Return the (x, y) coordinate for the center point of the cell that contains the specified text.  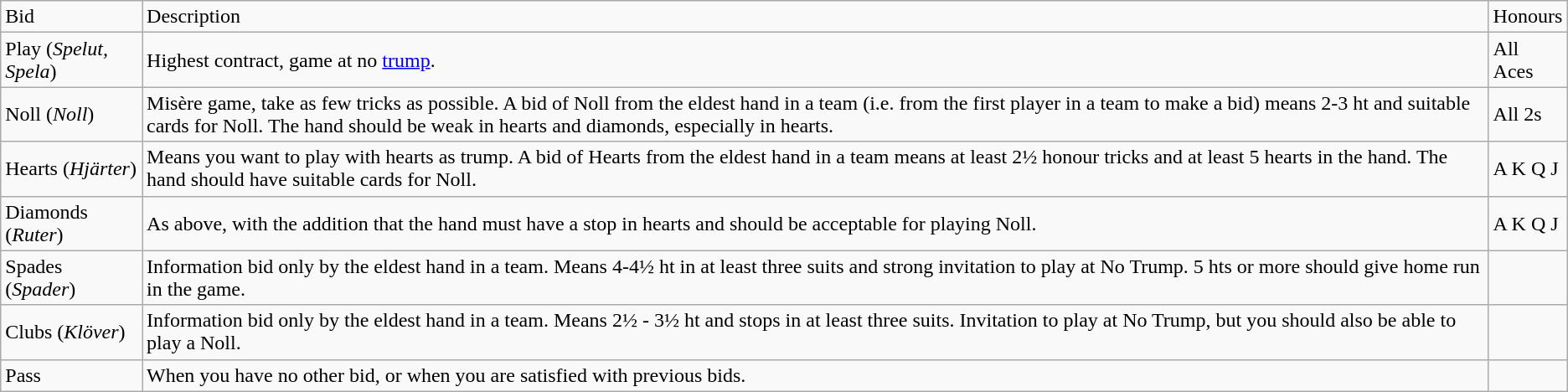
Highest contract, game at no trump. (816, 60)
Description (816, 17)
Hearts (Hjärter) (72, 169)
All 2s (1528, 114)
Play (Spelut, Spela) (72, 60)
As above, with the addition that the hand must have a stop in hearts and should be acceptable for playing Noll. (816, 223)
Spades (Spader) (72, 278)
When you have no other bid, or when you are satisfied with previous bids. (816, 375)
Diamonds (Ruter) (72, 223)
All Aces (1528, 60)
Noll (Noll) (72, 114)
Pass (72, 375)
Clubs (Klöver) (72, 332)
Bid (72, 17)
Honours (1528, 17)
